Output the [X, Y] coordinate of the center of the cell containing the given text.  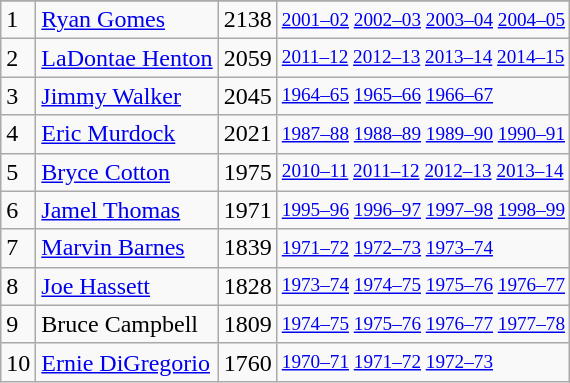
1971–72 1972–73 1973–74 [423, 248]
10 [18, 362]
8 [18, 286]
1987–88 1988–89 1989–90 1990–91 [423, 134]
1809 [248, 324]
Eric Murdock [127, 134]
1974–75 1975–76 1976–77 1977–78 [423, 324]
Bruce Campbell [127, 324]
2001–02 2002–03 2003–04 2004–05 [423, 20]
7 [18, 248]
Jamel Thomas [127, 210]
9 [18, 324]
5 [18, 172]
2 [18, 58]
2011–12 2012–13 2013–14 2014–15 [423, 58]
Marvin Barnes [127, 248]
1 [18, 20]
1964–65 1965–66 1966–67 [423, 96]
6 [18, 210]
1970–71 1971–72 1972–73 [423, 362]
1995–96 1996–97 1997–98 1998–99 [423, 210]
3 [18, 96]
Ernie DiGregorio [127, 362]
Jimmy Walker [127, 96]
4 [18, 134]
1828 [248, 286]
Ryan Gomes [127, 20]
1971 [248, 210]
2010–11 2011–12 2012–13 2013–14 [423, 172]
Bryce Cotton [127, 172]
1975 [248, 172]
Joe Hassett [127, 286]
1973–74 1974–75 1975–76 1976–77 [423, 286]
LaDontae Henton [127, 58]
2059 [248, 58]
2138 [248, 20]
1839 [248, 248]
1760 [248, 362]
2021 [248, 134]
2045 [248, 96]
